Find where the given text appears and provide that cell's center as [x, y] coordinate. 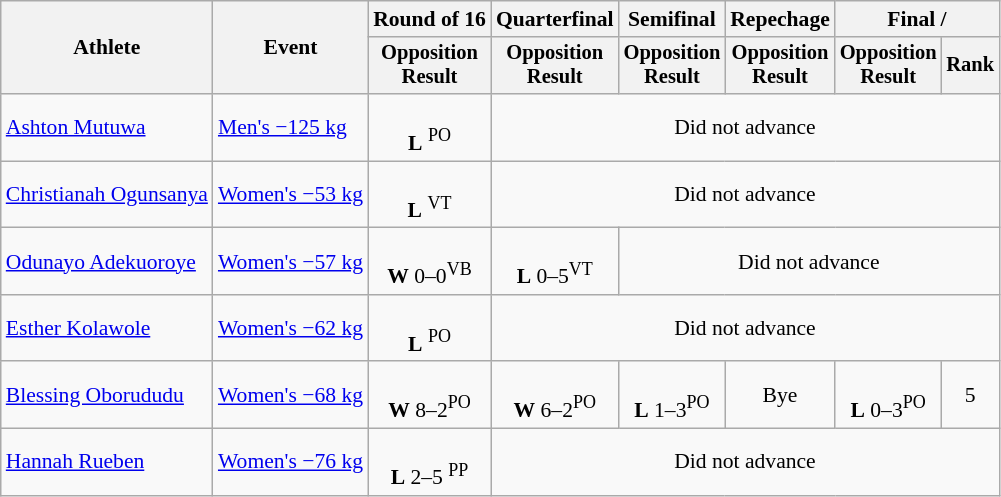
Final / [917, 19]
Ashton Mutuwa [107, 128]
Esther Kolawole [107, 328]
Semifinal [672, 19]
Women's −76 kg [290, 462]
Odunayo Adekuoroye [107, 262]
Men's −125 kg [290, 128]
L 2–5 PP [430, 462]
Repechage [780, 19]
Quarterfinal [555, 19]
L 0–3PO [888, 396]
5 [970, 396]
Bye [780, 396]
Women's −62 kg [290, 328]
W 8–2PO [430, 396]
Rank [970, 66]
Christianah Ogunsanya [107, 194]
Women's −53 kg [290, 194]
W 0–0VB [430, 262]
Round of 16 [430, 19]
Blessing Oborududu [107, 396]
Event [290, 48]
Women's −57 kg [290, 262]
L 1–3PO [672, 396]
Women's −68 kg [290, 396]
L 0–5VT [555, 262]
L VT [430, 194]
W 6–2PO [555, 396]
Athlete [107, 48]
Hannah Rueben [107, 462]
